Locate the cell with the specified text and output its (x, y) center coordinate. 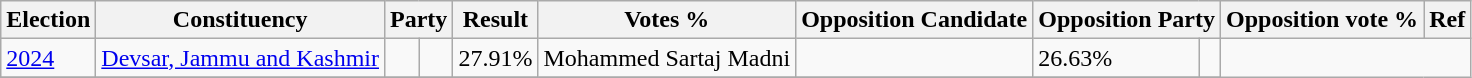
Election (48, 20)
27.91% (496, 58)
Constituency (240, 20)
Opposition vote % (1322, 20)
Party (419, 20)
Result (496, 20)
Ref (1448, 20)
26.63% (1116, 58)
Mohammed Sartaj Madni (667, 58)
2024 (48, 58)
Opposition Party (1127, 20)
Opposition Candidate (914, 20)
Votes % (667, 20)
Devsar, Jammu and Kashmir (240, 58)
